From the cell containing the given text, extract its center point as (X, Y) coordinate. 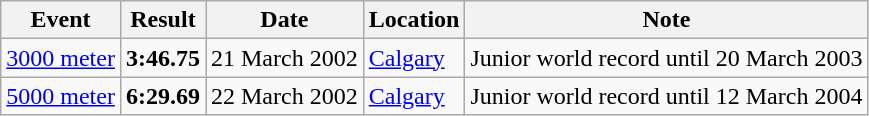
Event (61, 20)
21 March 2002 (285, 58)
Result (162, 20)
3000 meter (61, 58)
3:46.75 (162, 58)
22 March 2002 (285, 96)
Note (666, 20)
Date (285, 20)
5000 meter (61, 96)
Location (414, 20)
Junior world record until 20 March 2003 (666, 58)
Junior world record until 12 March 2004 (666, 96)
6:29.69 (162, 96)
